Return [x, y] of the center of cell containing provided text 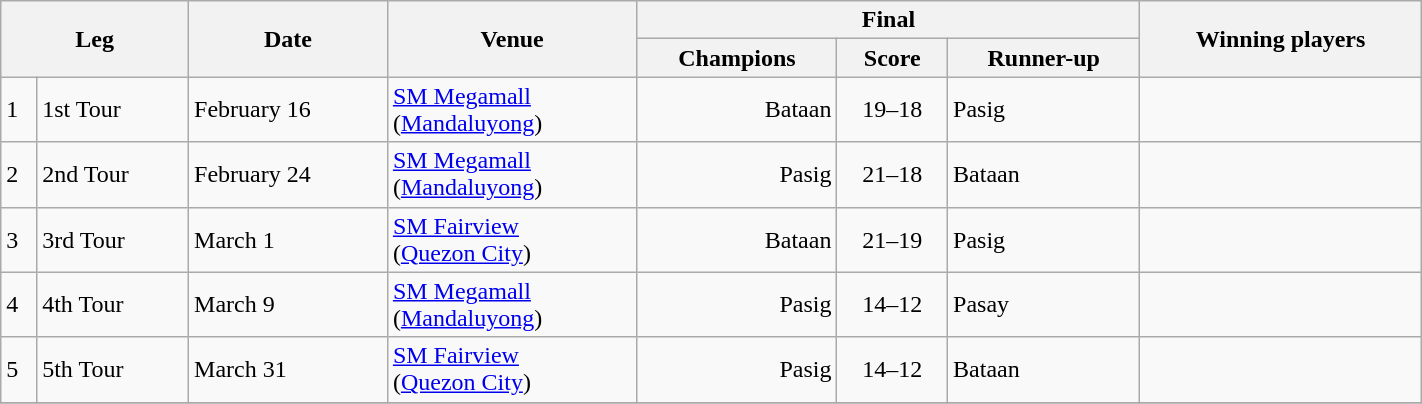
Winning players [1280, 39]
Champions [737, 58]
February 24 [288, 174]
4th Tour [113, 304]
Runner-up [1044, 58]
March 1 [288, 240]
Pasay [1044, 304]
Score [892, 58]
Venue [512, 39]
Date [288, 39]
March 9 [288, 304]
Final [888, 20]
March 31 [288, 370]
2nd Tour [113, 174]
1 [19, 110]
1st Tour [113, 110]
5th Tour [113, 370]
4 [19, 304]
3 [19, 240]
Leg [95, 39]
21–18 [892, 174]
2 [19, 174]
February 16 [288, 110]
3rd Tour [113, 240]
19–18 [892, 110]
5 [19, 370]
21–19 [892, 240]
